Pinpoint the cell where the given text exists, returning its (X, Y) midpoint coordinate. 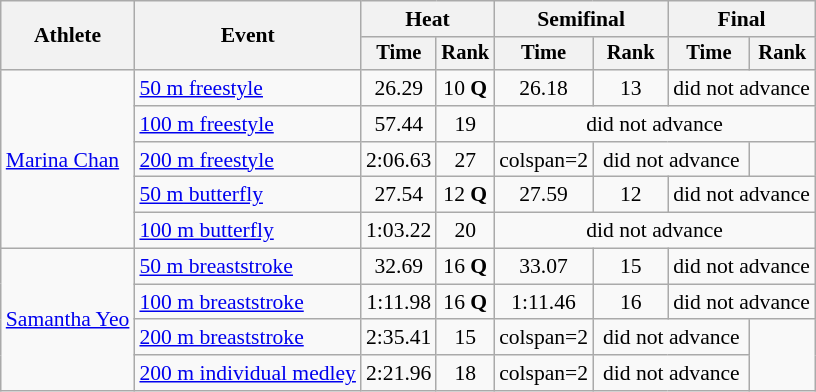
2:21.96 (398, 373)
Heat (428, 19)
18 (465, 373)
50 m freestyle (248, 88)
26.29 (398, 88)
200 m breaststroke (248, 338)
50 m breaststroke (248, 267)
Event (248, 36)
1:11.98 (398, 302)
12 Q (465, 195)
1:11.46 (544, 302)
20 (465, 231)
16 (630, 302)
Marina Chan (68, 159)
10 Q (465, 88)
Samantha Yeo (68, 320)
32.69 (398, 267)
1:03.22 (398, 231)
27.59 (544, 195)
200 m individual medley (248, 373)
33.07 (544, 267)
13 (630, 88)
200 m freestyle (248, 160)
12 (630, 195)
26.18 (544, 88)
100 m breaststroke (248, 302)
100 m butterfly (248, 231)
57.44 (398, 124)
50 m butterfly (248, 195)
2:06.63 (398, 160)
100 m freestyle (248, 124)
27.54 (398, 195)
Semifinal (581, 19)
Final (742, 19)
Athlete (68, 36)
27 (465, 160)
19 (465, 124)
2:35.41 (398, 338)
